Scan for the cell matching the given text and deliver its (X, Y) coordinate at center. 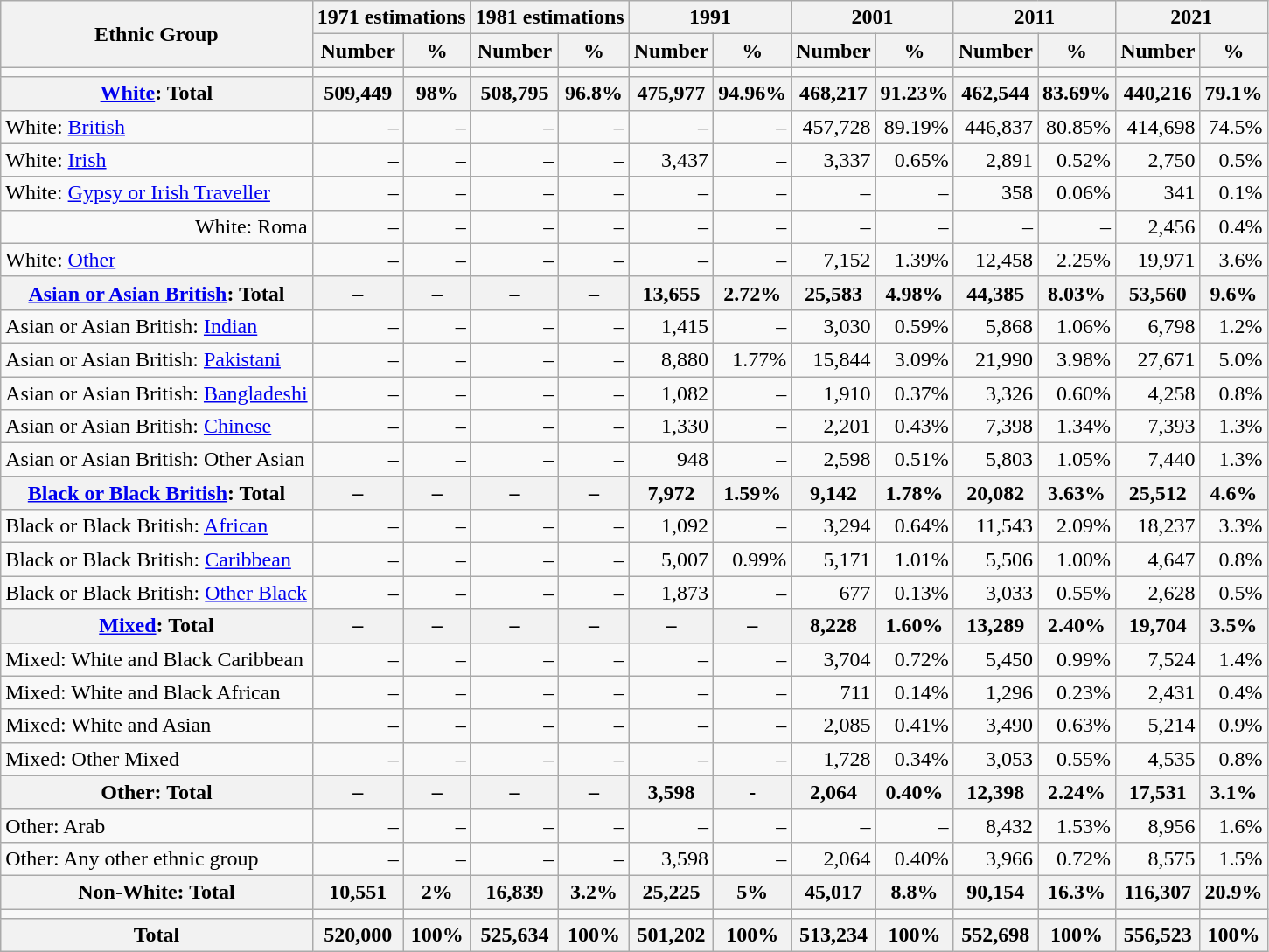
4,647 (1158, 559)
1.5% (1233, 858)
0.13% (915, 593)
509,449 (358, 94)
3,704 (833, 659)
5,868 (995, 326)
3,337 (833, 160)
3.5% (1233, 626)
13,289 (995, 626)
5.0% (1233, 359)
12,398 (995, 792)
1.34% (1077, 427)
7,152 (833, 260)
3,294 (833, 526)
Asian or Asian British: Indian (157, 326)
0.06% (1077, 193)
1.2% (1233, 326)
Asian or Asian British: Bangladeshi (157, 393)
Other: Any other ethnic group (157, 858)
Asian or Asian British: Pakistani (157, 359)
White: Irish (157, 160)
19,971 (1158, 260)
3,326 (995, 393)
1981 estimations (549, 17)
Black or Black British: African (157, 526)
Mixed: White and Black Caribbean (157, 659)
2,598 (833, 460)
94.96% (752, 94)
3.1% (1233, 792)
11,543 (995, 526)
457,728 (833, 127)
2.25% (1077, 260)
341 (1158, 193)
525,634 (514, 935)
2011 (1034, 17)
1991 (710, 17)
552,698 (995, 935)
2.09% (1077, 526)
2.24% (1077, 792)
677 (833, 593)
White: Gypsy or Irish Traveller (157, 193)
9,142 (833, 493)
8,228 (833, 626)
3,030 (833, 326)
508,795 (514, 94)
3.2% (594, 892)
0.51% (915, 460)
3.98% (1077, 359)
Mixed: Other Mixed (157, 759)
1.53% (1077, 825)
1.05% (1077, 460)
711 (833, 692)
44,385 (995, 293)
Non-White: Total (157, 892)
1.01% (915, 559)
89.19% (915, 127)
- (752, 792)
17,531 (1158, 792)
2% (437, 892)
8,956 (1158, 825)
475,977 (671, 94)
1,092 (671, 526)
1.06% (1077, 326)
0.65% (915, 160)
15,844 (833, 359)
0.14% (915, 692)
2,750 (1158, 160)
0.52% (1077, 160)
501,202 (671, 935)
74.5% (1233, 127)
5,803 (995, 460)
5,214 (1158, 726)
White: Other (157, 260)
25,512 (1158, 493)
0.9% (1233, 726)
7,440 (1158, 460)
Black or Black British: Total (157, 493)
8.03% (1077, 293)
4,535 (1158, 759)
3,033 (995, 593)
Mixed: White and Black African (157, 692)
27,671 (1158, 359)
8,880 (671, 359)
3,437 (671, 160)
0.1% (1233, 193)
2,891 (995, 160)
Other: Arab (157, 825)
462,544 (995, 94)
3,053 (995, 759)
21,990 (995, 359)
10,551 (358, 892)
4.6% (1233, 493)
1.59% (752, 493)
1.00% (1077, 559)
2.72% (752, 293)
White: Total (157, 94)
20.9% (1233, 892)
4,258 (1158, 393)
414,698 (1158, 127)
2001 (873, 17)
Mixed: White and Asian (157, 726)
18,237 (1158, 526)
91.23% (915, 94)
8,432 (995, 825)
7,972 (671, 493)
2,431 (1158, 692)
0.59% (915, 326)
556,523 (1158, 935)
1.4% (1233, 659)
Black or Black British: Caribbean (157, 559)
1.6% (1233, 825)
1971 estimations (392, 17)
83.69% (1077, 94)
6,798 (1158, 326)
5,506 (995, 559)
1.60% (915, 626)
3,490 (995, 726)
5,007 (671, 559)
53,560 (1158, 293)
16.3% (1077, 892)
358 (995, 193)
2,085 (833, 726)
98% (437, 94)
1.78% (915, 493)
Total (157, 935)
1.39% (915, 260)
79.1% (1233, 94)
16,839 (514, 892)
8.8% (915, 892)
8,575 (1158, 858)
1,873 (671, 593)
4.98% (915, 293)
19,704 (1158, 626)
1,082 (671, 393)
9.6% (1233, 293)
0.41% (915, 726)
116,307 (1158, 892)
1,296 (995, 692)
1,728 (833, 759)
2021 (1191, 17)
3.6% (1233, 260)
0.34% (915, 759)
Asian or Asian British: Other Asian (157, 460)
5,450 (995, 659)
2,456 (1158, 226)
20,082 (995, 493)
Asian or Asian British: Chinese (157, 427)
948 (671, 460)
1.77% (752, 359)
Asian or Asian British: Total (157, 293)
2.40% (1077, 626)
25,225 (671, 892)
1,415 (671, 326)
520,000 (358, 935)
3.09% (915, 359)
2,201 (833, 427)
96.8% (594, 94)
Mixed: Total (157, 626)
3.3% (1233, 526)
Other: Total (157, 792)
5% (752, 892)
90,154 (995, 892)
7,524 (1158, 659)
Ethnic Group (157, 34)
0.23% (1077, 692)
0.37% (915, 393)
7,398 (995, 427)
0.64% (915, 526)
0.60% (1077, 393)
80.85% (1077, 127)
513,234 (833, 935)
0.63% (1077, 726)
2,628 (1158, 593)
468,217 (833, 94)
0.43% (915, 427)
25,583 (833, 293)
45,017 (833, 892)
White: British (157, 127)
12,458 (995, 260)
440,216 (1158, 94)
5,171 (833, 559)
3,966 (995, 858)
1,910 (833, 393)
Black or Black British: Other Black (157, 593)
3.63% (1077, 493)
1,330 (671, 427)
7,393 (1158, 427)
446,837 (995, 127)
White: Roma (157, 226)
13,655 (671, 293)
